Locate the cell with the specified text and output its (x, y) center coordinate. 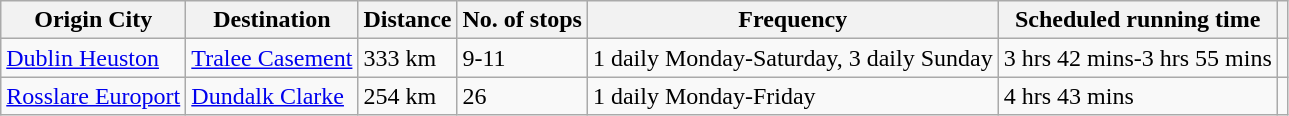
Tralee Casement (272, 58)
9-11 (522, 58)
Rosslare Europort (94, 96)
Frequency (792, 20)
Origin City (94, 20)
Distance (408, 20)
1 daily Monday-Saturday, 3 daily Sunday (792, 58)
26 (522, 96)
4 hrs 43 mins (1138, 96)
3 hrs 42 mins-3 hrs 55 mins (1138, 58)
Dundalk Clarke (272, 96)
No. of stops (522, 20)
Destination (272, 20)
Dublin Heuston (94, 58)
333 km (408, 58)
254 km (408, 96)
1 daily Monday-Friday (792, 96)
Scheduled running time (1138, 20)
